Scan for the cell matching the given text and deliver its [x, y] coordinate at center. 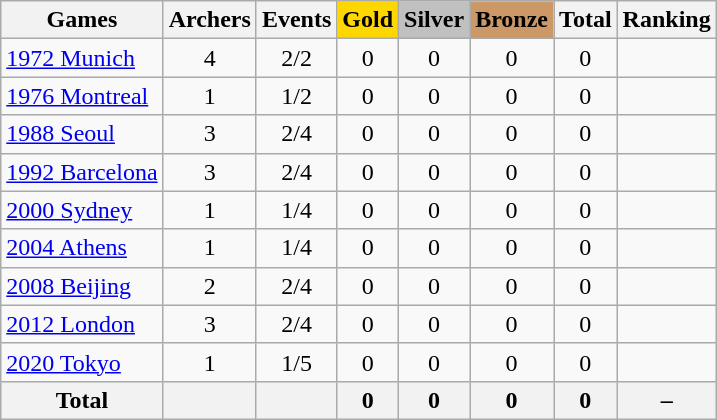
– [666, 400]
Ranking [666, 20]
Bronze [512, 20]
2020 Tokyo [82, 362]
4 [210, 58]
1/5 [296, 362]
2000 Sydney [82, 210]
Events [296, 20]
2012 London [82, 324]
1/2 [296, 96]
2/2 [296, 58]
2008 Beijing [82, 286]
Games [82, 20]
Silver [434, 20]
2 [210, 286]
Gold [368, 20]
Archers [210, 20]
2004 Athens [82, 248]
1972 Munich [82, 58]
1976 Montreal [82, 96]
1992 Barcelona [82, 172]
1988 Seoul [82, 134]
